Return [x, y] of the center of cell containing provided text 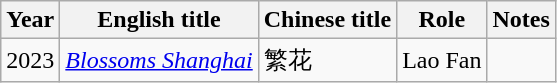
Notes [521, 20]
Lao Fan [442, 60]
2023 [30, 60]
English title [159, 20]
Chinese title [327, 20]
Blossoms Shanghai [159, 60]
Role [442, 20]
Year [30, 20]
繁花 [327, 60]
